Determine the (x, y) coordinate at the center of the cell enclosing the given text.  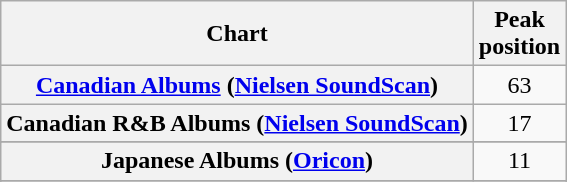
Peakposition (519, 34)
11 (519, 161)
17 (519, 123)
Canadian R&B Albums (Nielsen SoundScan) (238, 123)
Canadian Albums (Nielsen SoundScan) (238, 85)
Japanese Albums (Oricon) (238, 161)
63 (519, 85)
Chart (238, 34)
